Output the (X, Y) coordinate of the center of the cell containing the given text.  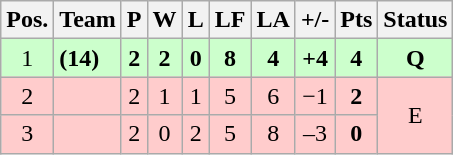
Team (88, 20)
Pos. (28, 20)
P (134, 20)
LF (230, 20)
(14) (88, 58)
E (416, 115)
–3 (314, 134)
Pts (356, 20)
6 (273, 96)
W (164, 20)
LA (273, 20)
Q (416, 58)
Status (416, 20)
L (196, 20)
+/- (314, 20)
3 (28, 134)
+4 (314, 58)
−1 (314, 96)
